Determine the [x, y] coordinate at the center of the cell enclosing the given text.  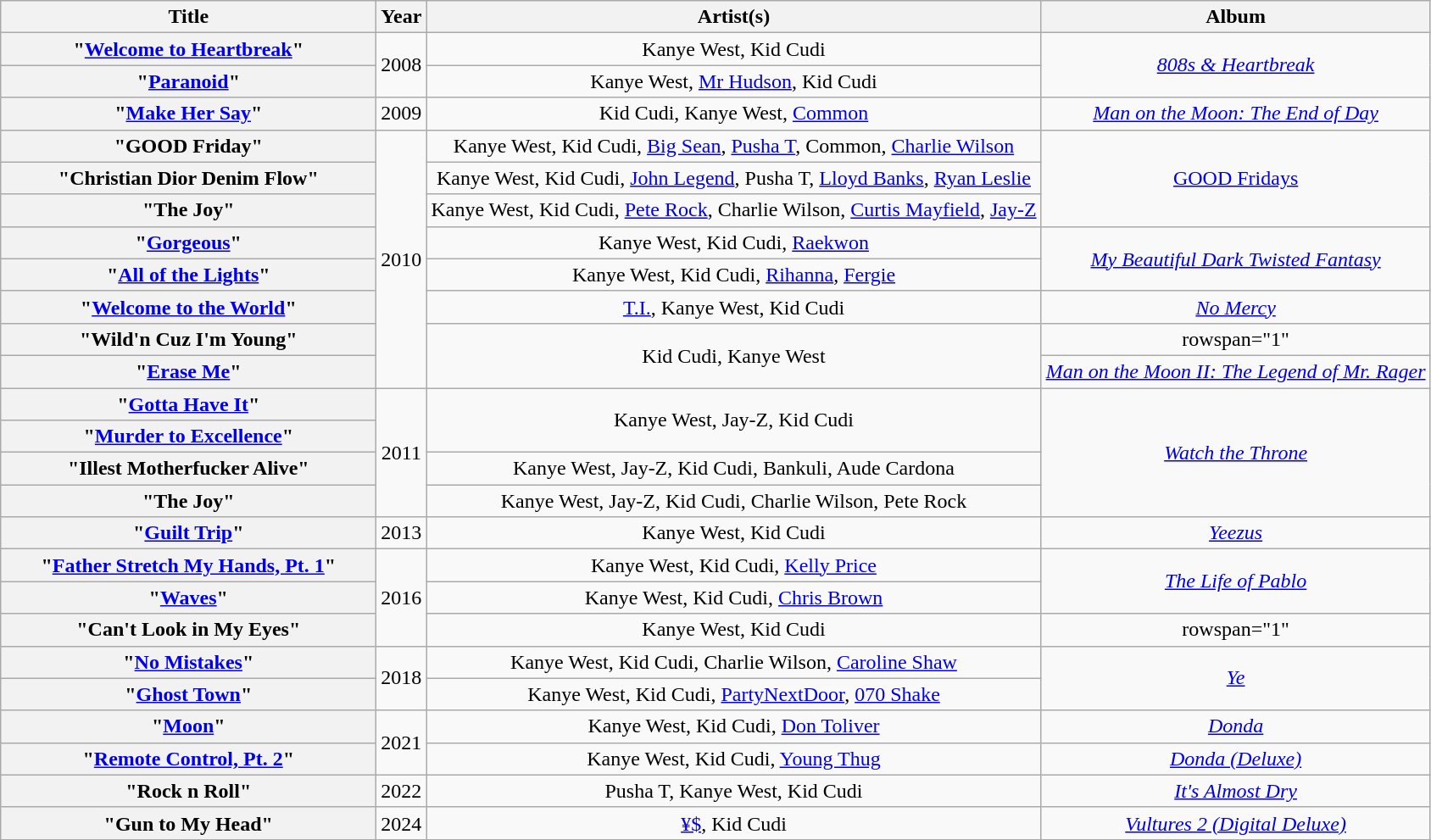
2016 [402, 598]
808s & Heartbreak [1236, 65]
Kanye West, Kid Cudi, Pete Rock, Charlie Wilson, Curtis Mayfield, Jay-Z [734, 210]
My Beautiful Dark Twisted Fantasy [1236, 259]
Donda [1236, 726]
2022 [402, 791]
Yeezus [1236, 533]
Kanye West, Jay-Z, Kid Cudi, Charlie Wilson, Pete Rock [734, 501]
"Father Stretch My Hands, Pt. 1" [188, 565]
"Erase Me" [188, 371]
"Remote Control, Pt. 2" [188, 759]
2021 [402, 743]
Kanye West, Kid Cudi, Chris Brown [734, 598]
"Ghost Town" [188, 694]
Kanye West, Kid Cudi, Don Toliver [734, 726]
Year [402, 17]
2024 [402, 823]
Kid Cudi, Kanye West [734, 355]
"Murder to Excellence" [188, 437]
Man on the Moon: The End of Day [1236, 114]
Kanye West, Kid Cudi, Kelly Price [734, 565]
Album [1236, 17]
"Moon" [188, 726]
Ye [1236, 678]
"Welcome to the World" [188, 307]
"Gorgeous" [188, 242]
"Gotta Have It" [188, 404]
2009 [402, 114]
"GOOD Friday" [188, 146]
GOOD Fridays [1236, 178]
2013 [402, 533]
Donda (Deluxe) [1236, 759]
Man on the Moon II: The Legend of Mr. Rager [1236, 371]
Artist(s) [734, 17]
No Mercy [1236, 307]
It's Almost Dry [1236, 791]
Kid Cudi, Kanye West, Common [734, 114]
"Waves" [188, 598]
"Rock n Roll" [188, 791]
Kanye West, Kid Cudi, Young Thug [734, 759]
T.I., Kanye West, Kid Cudi [734, 307]
2008 [402, 65]
Kanye West, Jay-Z, Kid Cudi [734, 420]
"Wild'n Cuz I'm Young" [188, 339]
"All of the Lights" [188, 275]
Kanye West, Kid Cudi, PartyNextDoor, 070 Shake [734, 694]
The Life of Pablo [1236, 581]
"No Mistakes" [188, 662]
Kanye West, Kid Cudi, John Legend, Pusha T, Lloyd Banks, Ryan Leslie [734, 178]
Title [188, 17]
"Paranoid" [188, 81]
Kanye West, Kid Cudi, Charlie Wilson, Caroline Shaw [734, 662]
Kanye West, Kid Cudi, Big Sean, Pusha T, Common, Charlie Wilson [734, 146]
Vultures 2 (Digital Deluxe) [1236, 823]
Kanye West, Jay-Z, Kid Cudi, Bankuli, Aude Cardona [734, 469]
Kanye West, Kid Cudi, Raekwon [734, 242]
2010 [402, 259]
Kanye West, Kid Cudi, Rihanna, Fergie [734, 275]
"Gun to My Head" [188, 823]
¥$, Kid Cudi [734, 823]
"Make Her Say" [188, 114]
2011 [402, 453]
Pusha T, Kanye West, Kid Cudi [734, 791]
"Guilt Trip" [188, 533]
"Welcome to Heartbreak" [188, 49]
2018 [402, 678]
"Can't Look in My Eyes" [188, 630]
Kanye West, Mr Hudson, Kid Cudi [734, 81]
Watch the Throne [1236, 453]
"Christian Dior Denim Flow" [188, 178]
"Illest Motherfucker Alive" [188, 469]
